Capture the cell that displays the provided text and extract its (X, Y) central coordinate. 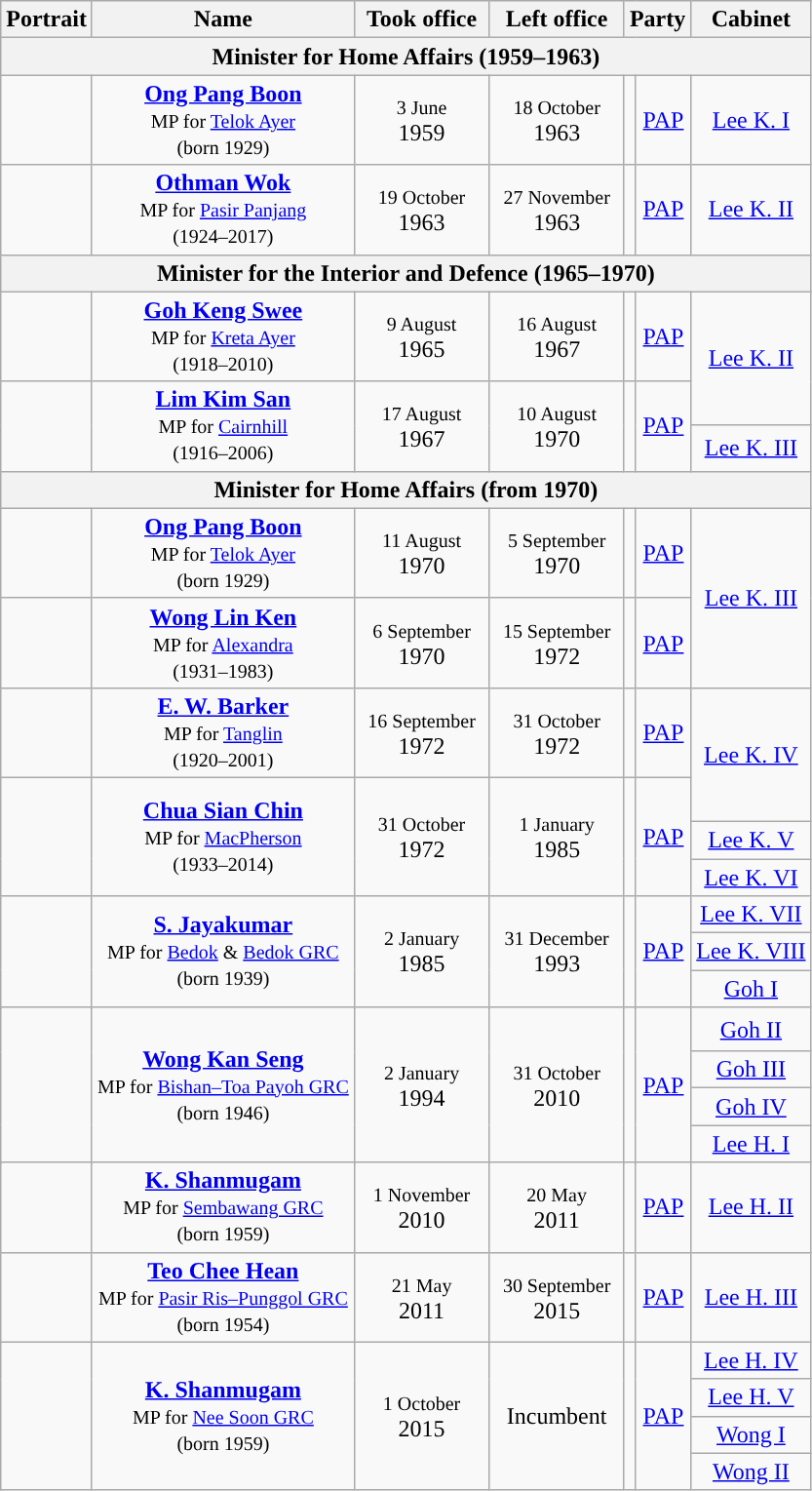
16 August1967 (558, 336)
19 October1963 (421, 210)
Lee H. V (751, 1397)
Minister for Home Affairs (from 1970) (406, 490)
Wong I (751, 1434)
E. W. BarkerMP for Tanglin(1920–2001) (222, 732)
Took office (421, 20)
Lee H. II (751, 1207)
Party (657, 20)
Wong II (751, 1471)
Goh III (751, 1070)
Lee H. I (751, 1144)
6 September1970 (421, 643)
11 August1970 (421, 553)
2 January1994 (421, 1084)
Lee K. IV (751, 755)
5 September1970 (558, 553)
31 December1993 (558, 952)
21 May2011 (421, 1297)
Wong Kan SengMP for Bishan–Toa Payoh GRC(born 1946) (222, 1084)
16 September1972 (421, 732)
Minister for Home Affairs (1959–1963) (406, 57)
Goh II (751, 1030)
18 October1963 (558, 120)
Minister for the Interior and Defence (1965–1970) (406, 273)
10 August1970 (558, 426)
30 September2015 (558, 1297)
Wong Lin KenMP for Alexandra(1931–1983) (222, 643)
9 August1965 (421, 336)
Lee K. VI (751, 877)
Lee H. IV (751, 1360)
Lee H. III (751, 1297)
Goh I (751, 989)
Goh Keng SweeMP for Kreta Ayer(1918–2010) (222, 336)
2 January1985 (421, 952)
Lee K. VIII (751, 952)
1 November2010 (421, 1207)
Name (222, 20)
K. ShanmugamMP for Nee Soon GRC(born 1959) (222, 1416)
Left office (558, 20)
Othman WokMP for Pasir Panjang(1924–2017) (222, 210)
K. ShanmugamMP for Sembawang GRC(born 1959) (222, 1207)
1 January1985 (558, 837)
Goh IV (751, 1107)
Incumbent (558, 1416)
Lee K. I (751, 120)
20 May2011 (558, 1207)
27 November1963 (558, 210)
Lee K. V (751, 840)
Portrait (47, 20)
3 June1959 (421, 120)
Chua Sian ChinMP for MacPherson(1933–2014) (222, 837)
31 October2010 (558, 1084)
17 August1967 (421, 426)
1 October2015 (421, 1416)
Teo Chee HeanMP for Pasir Ris–Punggol GRC(born 1954) (222, 1297)
Cabinet (751, 20)
Lim Kim SanMP for Cairnhill(1916–2006) (222, 426)
15 September1972 (558, 643)
Lee K. VII (751, 915)
S. JayakumarMP for Bedok & Bedok GRC(born 1939) (222, 952)
